Locate the cell with the specified text and output its [X, Y] center coordinate. 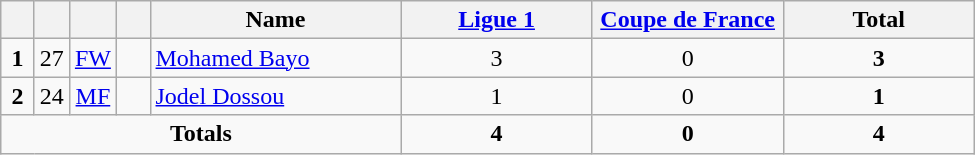
Name [276, 20]
Total [878, 20]
Coupe de France [688, 20]
2 [18, 96]
FW [92, 58]
Ligue 1 [496, 20]
24 [52, 96]
Mohamed Bayo [276, 58]
Totals [201, 134]
27 [52, 58]
Jodel Dossou [276, 96]
MF [92, 96]
